Pinpoint the cell where the given text exists, returning its (X, Y) midpoint coordinate. 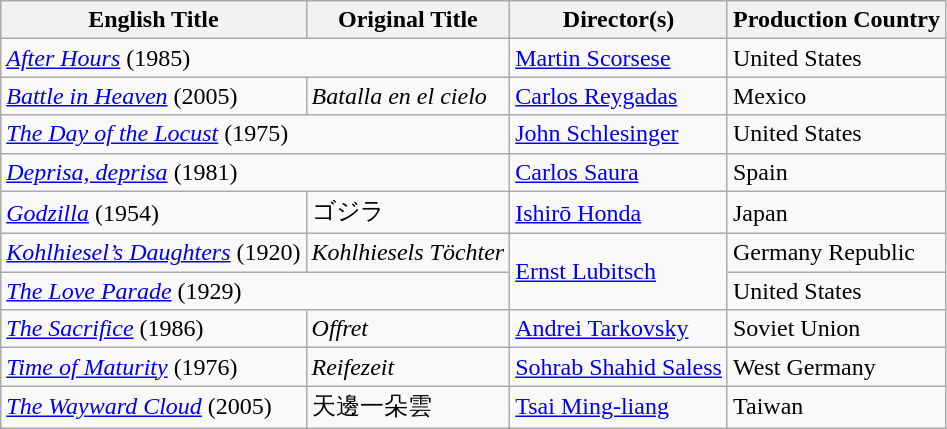
Martin Scorsese (619, 58)
Deprisa, deprisa (1981) (256, 172)
After Hours (1985) (256, 58)
Andrei Tarkovsky (619, 329)
Taiwan (836, 408)
Director(s) (619, 20)
Carlos Saura (619, 172)
Spain (836, 172)
Soviet Union (836, 329)
天邊一朵雲 (408, 408)
Production Country (836, 20)
The Love Parade (1929) (256, 291)
Godzilla (1954) (154, 212)
The Sacrifice (1986) (154, 329)
Batalla en el cielo (408, 96)
The Wayward Cloud (2005) (154, 408)
ゴジラ (408, 212)
Tsai Ming-liang (619, 408)
Time of Maturity (1976) (154, 367)
The Day of the Locust (1975) (256, 134)
Ernst Lubitsch (619, 272)
John Schlesinger (619, 134)
Sohrab Shahid Saless (619, 367)
Carlos Reygadas (619, 96)
Kohlhiesel’s Daughters (1920) (154, 253)
Ishirō Honda (619, 212)
Offret (408, 329)
Germany Republic (836, 253)
West Germany (836, 367)
Reifezeit (408, 367)
Japan (836, 212)
English Title (154, 20)
Mexico (836, 96)
Kohlhiesels Töchter (408, 253)
Original Title (408, 20)
Battle in Heaven (2005) (154, 96)
